Capture the cell that displays the provided text and extract its (X, Y) central coordinate. 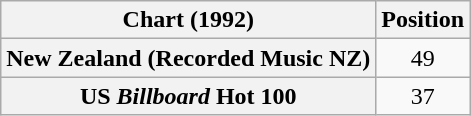
37 (423, 96)
New Zealand (Recorded Music NZ) (188, 58)
Position (423, 20)
49 (423, 58)
Chart (1992) (188, 20)
US Billboard Hot 100 (188, 96)
